Determine the [X, Y] coordinate at the center of the cell enclosing the given text.  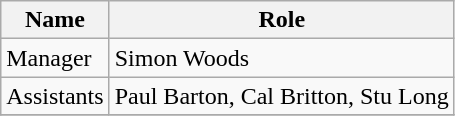
Role [282, 20]
Paul Barton, Cal Britton, Stu Long [282, 96]
Manager [55, 58]
Name [55, 20]
Simon Woods [282, 58]
Assistants [55, 96]
